Determine the (x, y) coordinate at the center of the cell enclosing the given text.  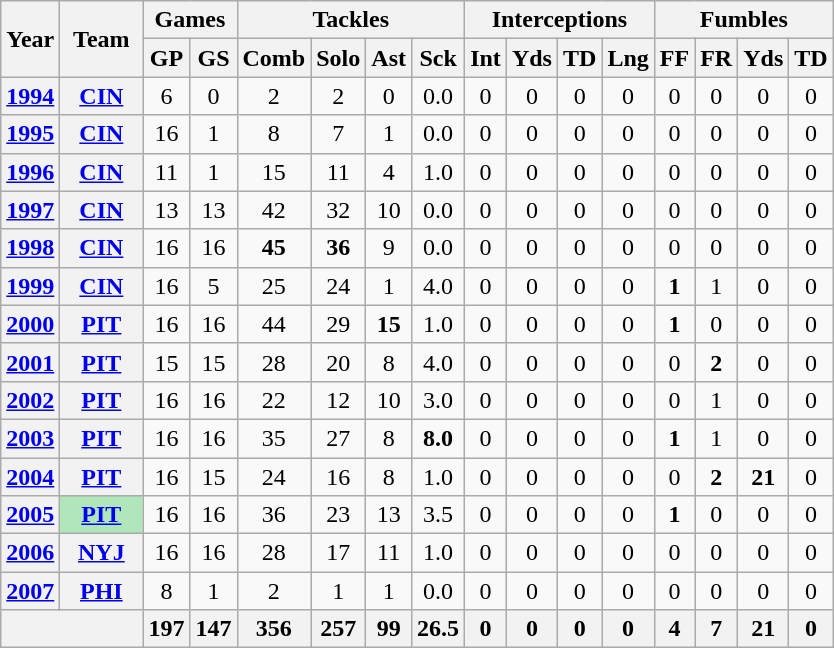
22 (274, 400)
3.0 (438, 400)
1994 (30, 96)
1996 (30, 172)
Interceptions (560, 20)
23 (338, 515)
Year (30, 39)
1995 (30, 134)
356 (274, 629)
8.0 (438, 438)
20 (338, 362)
45 (274, 248)
GS (214, 58)
Solo (338, 58)
1997 (30, 210)
42 (274, 210)
PHI (102, 591)
147 (214, 629)
FR (716, 58)
2001 (30, 362)
Comb (274, 58)
25 (274, 286)
2006 (30, 553)
2004 (30, 477)
35 (274, 438)
17 (338, 553)
99 (389, 629)
9 (389, 248)
Int (486, 58)
27 (338, 438)
2005 (30, 515)
FF (674, 58)
2002 (30, 400)
29 (338, 324)
Tackles (351, 20)
257 (338, 629)
2003 (30, 438)
Fumbles (744, 20)
2000 (30, 324)
2007 (30, 591)
Games (190, 20)
NYJ (102, 553)
44 (274, 324)
6 (166, 96)
1998 (30, 248)
32 (338, 210)
Team (102, 39)
Sck (438, 58)
Lng (628, 58)
Ast (389, 58)
26.5 (438, 629)
197 (166, 629)
1999 (30, 286)
GP (166, 58)
5 (214, 286)
3.5 (438, 515)
12 (338, 400)
